Capture the cell that displays the provided text and extract its [X, Y] central coordinate. 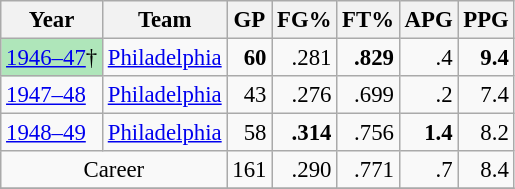
.276 [304, 95]
8.2 [486, 133]
1948–49 [52, 133]
161 [250, 170]
.771 [368, 170]
1946–47† [52, 58]
.290 [304, 170]
GP [250, 20]
60 [250, 58]
Year [52, 20]
7.4 [486, 95]
1947–48 [52, 95]
PPG [486, 20]
.314 [304, 133]
.7 [428, 170]
.756 [368, 133]
8.4 [486, 170]
9.4 [486, 58]
.699 [368, 95]
1.4 [428, 133]
Team [164, 20]
APG [428, 20]
.2 [428, 95]
.281 [304, 58]
43 [250, 95]
.829 [368, 58]
58 [250, 133]
FG% [304, 20]
Career [114, 170]
FT% [368, 20]
.4 [428, 58]
